Return the (x, y) coordinate for the center point of the cell that contains the specified text.  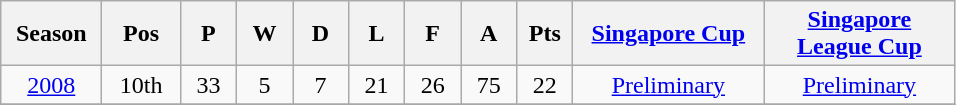
26 (433, 85)
P (208, 34)
21 (377, 85)
7 (320, 85)
75 (489, 85)
Singapore League Cup (860, 34)
D (320, 34)
5 (264, 85)
Singapore Cup (668, 34)
33 (208, 85)
Season (52, 34)
A (489, 34)
L (377, 34)
Pos (142, 34)
22 (545, 85)
F (433, 34)
W (264, 34)
10th (142, 85)
2008 (52, 85)
Pts (545, 34)
